Pinpoint the cell where the given text exists, returning its (X, Y) midpoint coordinate. 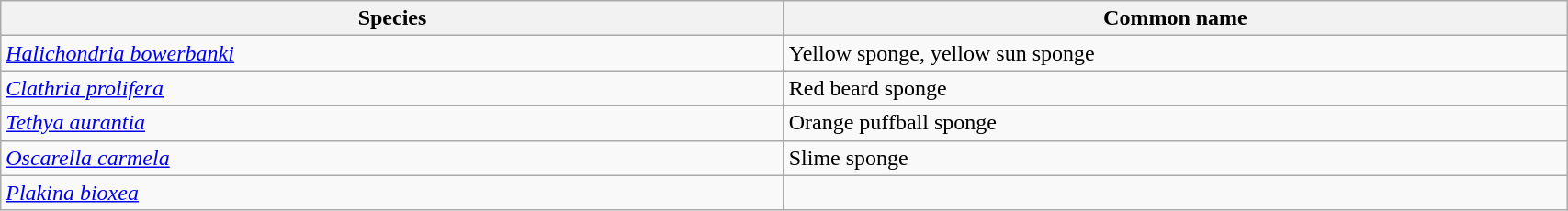
Yellow sponge, yellow sun sponge (1175, 53)
Red beard sponge (1175, 88)
Oscarella carmela (392, 158)
Clathria prolifera (392, 88)
Orange puffball sponge (1175, 123)
Slime sponge (1175, 158)
Tethya aurantia (392, 123)
Species (392, 18)
Plakina bioxea (392, 193)
Halichondria bowerbanki (392, 53)
Common name (1175, 18)
